Output the (X, Y) coordinate of the center of the cell containing the given text.  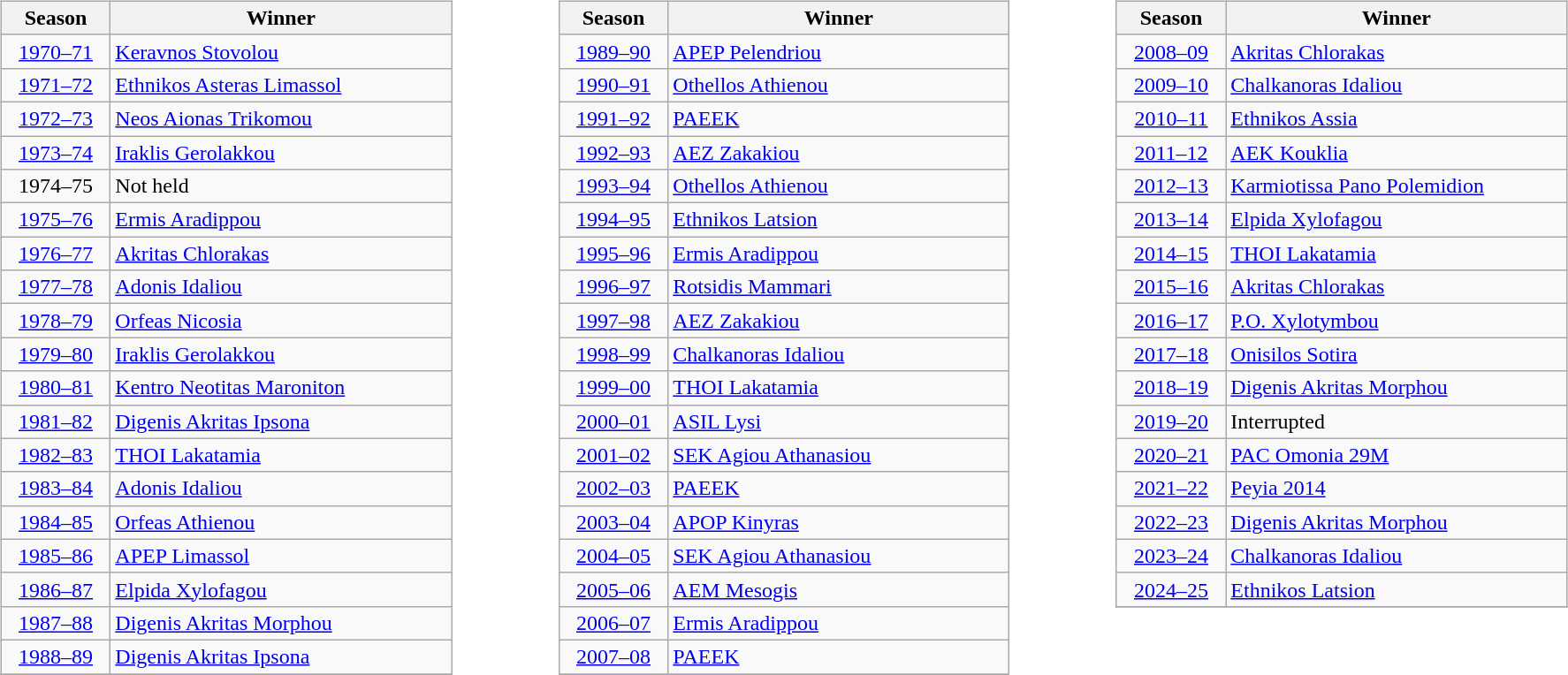
1996–97 (613, 287)
2005–06 (613, 589)
2014–15 (1171, 254)
APEP Pelendriou (839, 51)
2011–12 (1171, 153)
ASIL Lysi (839, 421)
1975–76 (56, 220)
APEP Limassol (281, 556)
1974–75 (56, 186)
1971–72 (56, 85)
1982–83 (56, 455)
1993–94 (613, 186)
Rotsidis Mammari (839, 287)
2016–17 (1171, 321)
2017–18 (1171, 354)
1986–87 (56, 589)
1977–78 (56, 287)
2007–08 (613, 656)
2012–13 (1171, 186)
1983–84 (56, 489)
PAC Omonia 29M (1397, 455)
Orfeas Nicosia (281, 321)
1978–79 (56, 321)
Karmiotissa Pano Polemidion (1397, 186)
1976–77 (56, 254)
2000–01 (613, 421)
Ethnikos Assia (1397, 118)
1992–93 (613, 153)
Kentro Neotitas Maroniton (281, 388)
1970–71 (56, 51)
P.O. Xylotymbou (1397, 321)
2018–19 (1171, 388)
2009–10 (1171, 85)
1973–74 (56, 153)
1985–86 (56, 556)
1998–99 (613, 354)
2010–11 (1171, 118)
1995–96 (613, 254)
2008–09 (1171, 51)
Keravnos Stovolou (281, 51)
2020–21 (1171, 455)
AEM Mesogis (839, 589)
1984–85 (56, 522)
1997–98 (613, 321)
2004–05 (613, 556)
Onisilos Sotira (1397, 354)
1999–00 (613, 388)
1987–88 (56, 623)
1989–90 (613, 51)
Ethnikos Asteras Limassol (281, 85)
1994–95 (613, 220)
Not held (281, 186)
Interrupted (1397, 421)
1990–91 (613, 85)
2019–20 (1171, 421)
AEK Kouklia (1397, 153)
1979–80 (56, 354)
APOP Kinyras (839, 522)
2002–03 (613, 489)
1991–92 (613, 118)
2024–25 (1171, 589)
Orfeas Athienou (281, 522)
2001–02 (613, 455)
1980–81 (56, 388)
2021–22 (1171, 489)
2022–23 (1171, 522)
2006–07 (613, 623)
1981–82 (56, 421)
2003–04 (613, 522)
2023–24 (1171, 556)
Neos Aionas Trikomou (281, 118)
1988–89 (56, 656)
1972–73 (56, 118)
Peyia 2014 (1397, 489)
2015–16 (1171, 287)
2013–14 (1171, 220)
